Provide the (X, Y) coordinate of the cell's center where the given text is located.  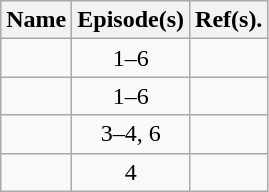
Ref(s). (229, 20)
Episode(s) (131, 20)
Name (36, 20)
3–4, 6 (131, 134)
4 (131, 172)
